Output the (x, y) coordinate of the center of the cell containing the given text.  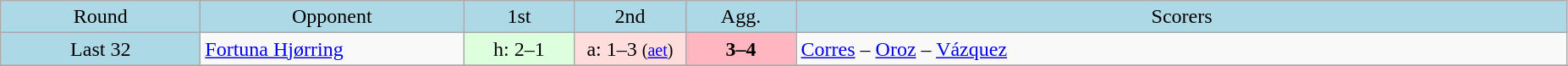
Opponent (332, 17)
Corres – Oroz – Vázquez (1181, 49)
1st (520, 17)
h: 2–1 (520, 49)
Agg. (741, 17)
Round (101, 17)
2nd (630, 17)
Fortuna Hjørring (332, 49)
3–4 (741, 49)
Scorers (1181, 17)
a: 1–3 (aet) (630, 49)
Last 32 (101, 49)
